Determine the (x, y) coordinate at the center of the cell enclosing the given text.  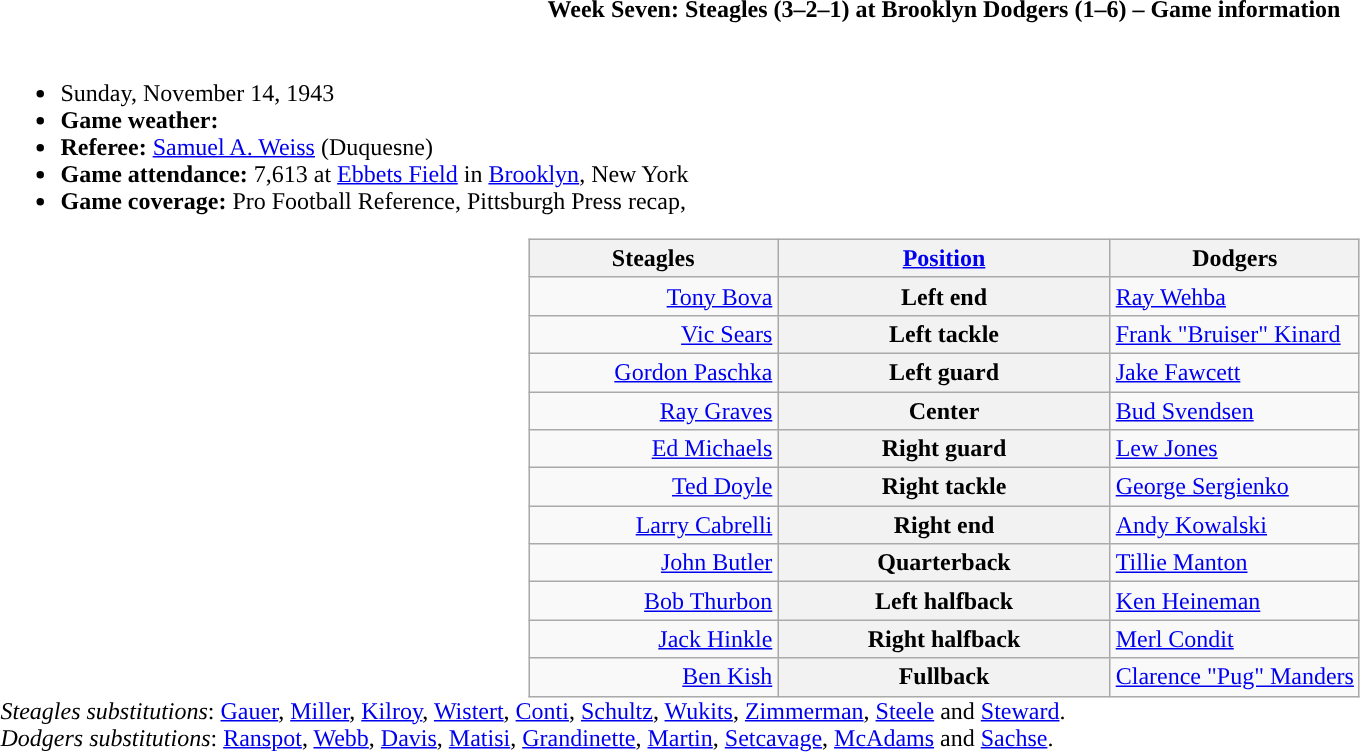
Left end (944, 296)
Fullback (944, 677)
Right halfback (944, 639)
John Butler (654, 563)
Clarence "Pug" Manders (1234, 677)
Gordon Paschka (654, 372)
Ted Doyle (654, 487)
Andy Kowalski (1234, 525)
George Sergienko (1234, 487)
Right guard (944, 449)
Steagles (654, 258)
Tillie Manton (1234, 563)
Bud Svendsen (1234, 411)
Merl Condit (1234, 639)
Bob Thurbon (654, 601)
Ken Heineman (1234, 601)
Larry Cabrelli (654, 525)
Quarterback (944, 563)
Jack Hinkle (654, 639)
Left tackle (944, 334)
Tony Bova (654, 296)
Dodgers (1234, 258)
Lew Jones (1234, 449)
Ben Kish (654, 677)
Left halfback (944, 601)
Ed Michaels (654, 449)
Left guard (944, 372)
Ray Wehba (1234, 296)
Right tackle (944, 487)
Vic Sears (654, 334)
Jake Fawcett (1234, 372)
Frank "Bruiser" Kinard (1234, 334)
Right end (944, 525)
Position (944, 258)
Ray Graves (654, 411)
Center (944, 411)
